Determine the (x, y) coordinate at the center of the cell enclosing the given text.  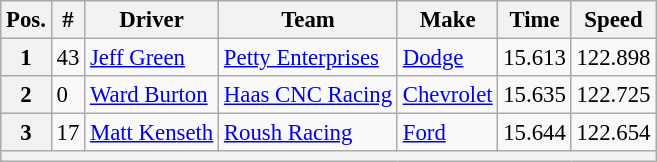
# (68, 20)
Petty Enterprises (308, 58)
Speed (614, 20)
Matt Kenseth (152, 133)
2 (26, 95)
Time (534, 20)
15.644 (534, 133)
Haas CNC Racing (308, 95)
122.654 (614, 133)
122.725 (614, 95)
3 (26, 133)
Jeff Green (152, 58)
Roush Racing (308, 133)
15.635 (534, 95)
43 (68, 58)
0 (68, 95)
Ward Burton (152, 95)
Team (308, 20)
Chevrolet (447, 95)
17 (68, 133)
122.898 (614, 58)
Pos. (26, 20)
Make (447, 20)
Ford (447, 133)
1 (26, 58)
Dodge (447, 58)
15.613 (534, 58)
Driver (152, 20)
